Find where the given text appears and provide that cell's center as [x, y] coordinate. 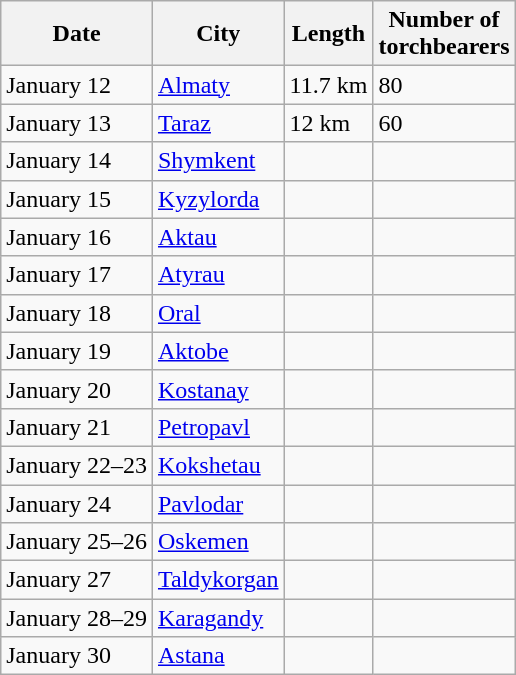
January 15 [77, 199]
Pavlodar [218, 503]
Atyrau [218, 275]
Shymkent [218, 161]
11.7 km [328, 85]
Date [77, 34]
Kostanay [218, 389]
Astana [218, 656]
Kyzylorda [218, 199]
60 [444, 123]
80 [444, 85]
Taraz [218, 123]
January 25–26 [77, 542]
January 19 [77, 351]
January 30 [77, 656]
January 28–29 [77, 618]
Number of torchbearers [444, 34]
Taldykorgan [218, 580]
City [218, 34]
January 21 [77, 427]
Petropavl [218, 427]
January 27 [77, 580]
January 16 [77, 237]
Kokshetau [218, 465]
January 20 [77, 389]
Aktau [218, 237]
January 13 [77, 123]
Aktobe [218, 351]
Oral [218, 313]
Almaty [218, 85]
Length [328, 34]
12 km [328, 123]
Karagandy [218, 618]
Oskemen [218, 542]
January 24 [77, 503]
January 22–23 [77, 465]
January 14 [77, 161]
January 17 [77, 275]
January 18 [77, 313]
January 12 [77, 85]
